Pinpoint the cell where the given text exists, returning its (x, y) midpoint coordinate. 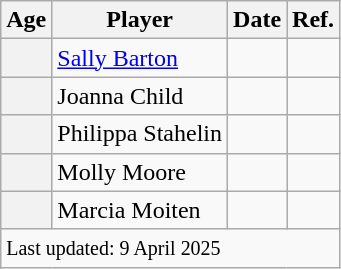
Age (26, 20)
Player (140, 20)
Sally Barton (140, 58)
Last updated: 9 April 2025 (170, 248)
Molly Moore (140, 172)
Date (258, 20)
Philippa Stahelin (140, 134)
Ref. (314, 20)
Marcia Moiten (140, 210)
Joanna Child (140, 96)
